Return the [X, Y] coordinate for the center point of the cell that contains the specified text.  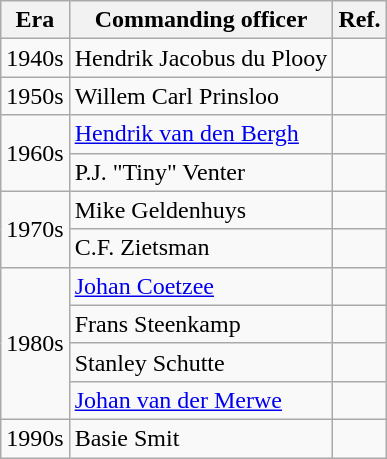
Johan Coetzee [201, 286]
Era [35, 20]
Commanding officer [201, 20]
1970s [35, 229]
Willem Carl Prinsloo [201, 96]
Hendrik Jacobus du Plooy [201, 58]
Basie Smit [201, 438]
1980s [35, 343]
C.F. Zietsman [201, 248]
Stanley Schutte [201, 362]
1940s [35, 58]
Mike Geldenhuys [201, 210]
1990s [35, 438]
Johan van der Merwe [201, 400]
Ref. [360, 20]
Frans Steenkamp [201, 324]
1960s [35, 153]
Hendrik van den Bergh [201, 134]
1950s [35, 96]
P.J. "Tiny" Venter [201, 172]
